Detect which cell encompasses the target text, then output its [x, y] center coordinate. 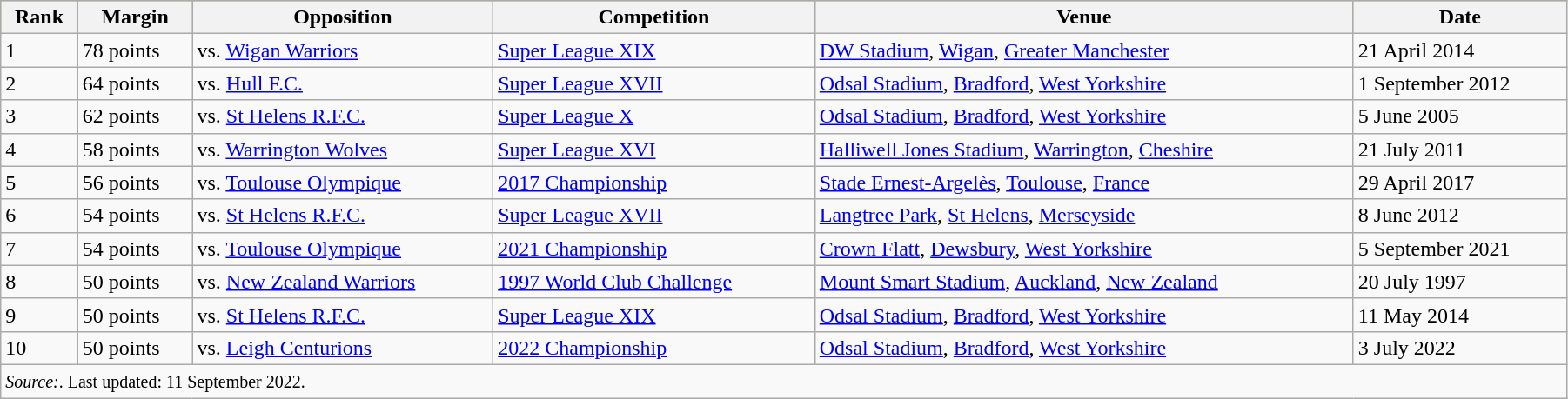
58 points [135, 150]
Margin [135, 17]
2022 Championship [654, 348]
Stade Ernest-Argelès, Toulouse, France [1084, 183]
Opposition [343, 17]
21 July 2011 [1460, 150]
8 June 2012 [1460, 216]
2021 Championship [654, 249]
Venue [1084, 17]
Halliwell Jones Stadium, Warrington, Cheshire [1084, 150]
11 May 2014 [1460, 315]
vs. Leigh Centurions [343, 348]
DW Stadium, Wigan, Greater Manchester [1084, 50]
62 points [135, 116]
9 [40, 315]
Langtree Park, St Helens, Merseyside [1084, 216]
Super League X [654, 116]
Super League XVI [654, 150]
5 [40, 183]
vs. Wigan Warriors [343, 50]
6 [40, 216]
7 [40, 249]
4 [40, 150]
3 [40, 116]
56 points [135, 183]
Date [1460, 17]
29 April 2017 [1460, 183]
vs. Warrington Wolves [343, 150]
8 [40, 282]
1 [40, 50]
Crown Flatt, Dewsbury, West Yorkshire [1084, 249]
Mount Smart Stadium, Auckland, New Zealand [1084, 282]
2 [40, 83]
vs. New Zealand Warriors [343, 282]
78 points [135, 50]
1997 World Club Challenge [654, 282]
5 June 2005 [1460, 116]
21 April 2014 [1460, 50]
64 points [135, 83]
20 July 1997 [1460, 282]
Rank [40, 17]
2017 Championship [654, 183]
vs. Hull F.C. [343, 83]
5 September 2021 [1460, 249]
3 July 2022 [1460, 348]
Competition [654, 17]
1 September 2012 [1460, 83]
Source:. Last updated: 11 September 2022. [784, 381]
10 [40, 348]
